Return (X, Y) of the center of cell containing provided text 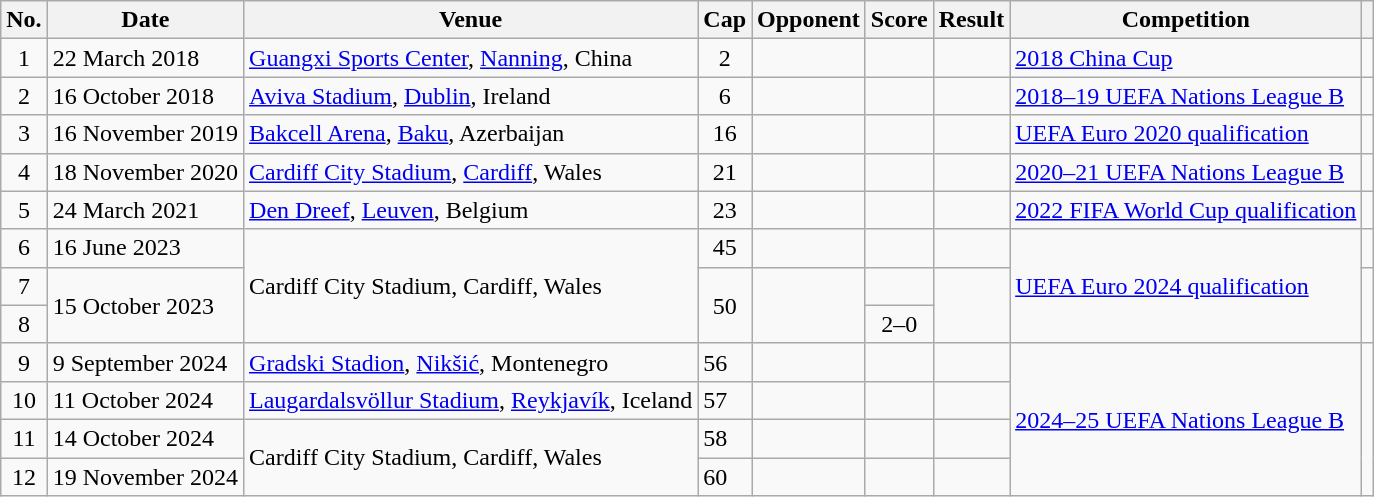
2018–19 UEFA Nations League B (1186, 96)
No. (24, 20)
2024–25 UEFA Nations League B (1186, 419)
23 (725, 210)
5 (24, 210)
Bakcell Arena, Baku, Azerbaijan (471, 134)
9 (24, 362)
4 (24, 172)
14 October 2024 (145, 438)
10 (24, 400)
UEFA Euro 2020 qualification (1186, 134)
57 (725, 400)
1 (24, 58)
24 March 2021 (145, 210)
Den Dreef, Leuven, Belgium (471, 210)
Laugardalsvöllur Stadium, Reykjavík, Iceland (471, 400)
Opponent (809, 20)
2–0 (899, 324)
45 (725, 248)
2020–21 UEFA Nations League B (1186, 172)
9 September 2024 (145, 362)
16 October 2018 (145, 96)
16 June 2023 (145, 248)
19 November 2024 (145, 477)
16 November 2019 (145, 134)
12 (24, 477)
21 (725, 172)
2018 China Cup (1186, 58)
Competition (1186, 20)
22 March 2018 (145, 58)
16 (725, 134)
50 (725, 305)
2022 FIFA World Cup qualification (1186, 210)
58 (725, 438)
Cap (725, 20)
56 (725, 362)
Gradski Stadion, Nikšić, Montenegro (471, 362)
11 (24, 438)
7 (24, 286)
Aviva Stadium, Dublin, Ireland (471, 96)
11 October 2024 (145, 400)
Guangxi Sports Center, Nanning, China (471, 58)
Result (971, 20)
18 November 2020 (145, 172)
UEFA Euro 2024 qualification (1186, 286)
8 (24, 324)
60 (725, 477)
3 (24, 134)
Date (145, 20)
Score (899, 20)
15 October 2023 (145, 305)
Venue (471, 20)
